Pinpoint the cell where the given text exists, returning its (x, y) midpoint coordinate. 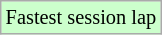
Fastest session lap (81, 17)
